For the text-containing cell, return its midpoint in (X, Y) coordinate format. 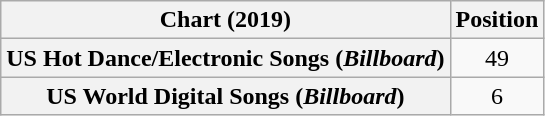
Position (497, 20)
49 (497, 58)
US Hot Dance/Electronic Songs (Billboard) (226, 58)
Chart (2019) (226, 20)
US World Digital Songs (Billboard) (226, 96)
6 (497, 96)
